Capture the cell that displays the provided text and extract its [X, Y] central coordinate. 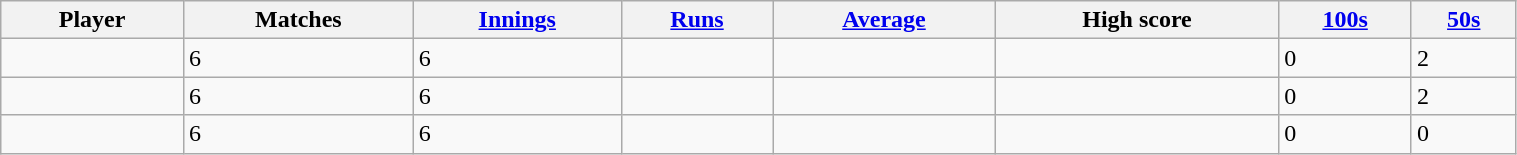
High score [1137, 20]
Average [884, 20]
50s [1464, 20]
Matches [298, 20]
Innings [517, 20]
Runs [697, 20]
100s [1346, 20]
Player [92, 20]
